Determine the [X, Y] coordinate at the center of the cell enclosing the given text.  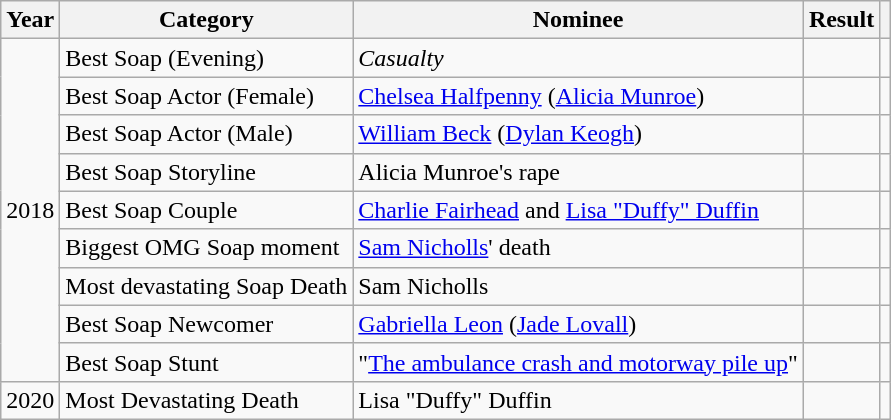
Sam Nicholls [578, 286]
2018 [30, 210]
Best Soap Couple [206, 210]
Alicia Munroe's rape [578, 172]
Best Soap Actor (Female) [206, 96]
Best Soap Newcomer [206, 324]
Category [206, 20]
Biggest OMG Soap moment [206, 248]
Best Soap (Evening) [206, 58]
Casualty [578, 58]
Gabriella Leon (Jade Lovall) [578, 324]
2020 [30, 400]
Lisa "Duffy" Duffin [578, 400]
Chelsea Halfpenny (Alicia Munroe) [578, 96]
Charlie Fairhead and Lisa "Duffy" Duffin [578, 210]
Most devastating Soap Death [206, 286]
Most Devastating Death [206, 400]
Best Soap Stunt [206, 362]
Year [30, 20]
Sam Nicholls' death [578, 248]
William Beck (Dylan Keogh) [578, 134]
"The ambulance crash and motorway pile up" [578, 362]
Best Soap Actor (Male) [206, 134]
Best Soap Storyline [206, 172]
Result [841, 20]
Nominee [578, 20]
